Return the (X, Y) coordinate for the center point of the cell that contains the specified text.  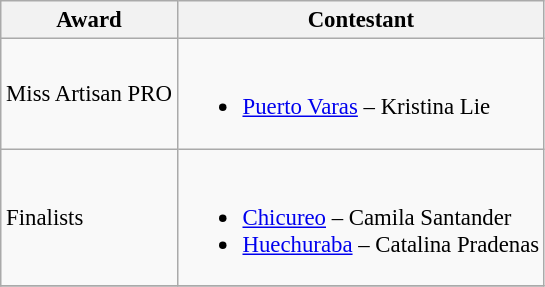
Award (89, 20)
Chicureo – Camila SantanderHuechuraba – Catalina Pradenas (360, 218)
Contestant (360, 20)
Finalists (89, 218)
Puerto Varas – Kristina Lie (360, 94)
Miss Artisan PRO (89, 94)
